Detect which cell encompasses the target text, then output its (x, y) center coordinate. 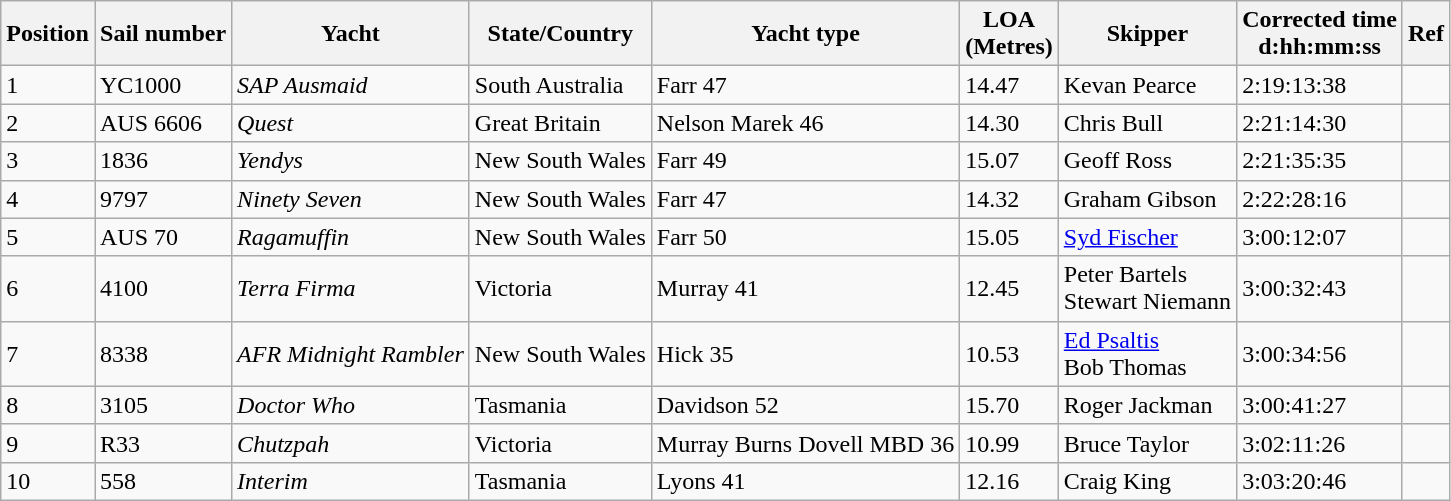
4 (48, 199)
Craig King (1147, 481)
10 (48, 481)
Hick 35 (805, 354)
Terra Firma (351, 288)
AFR Midnight Rambler (351, 354)
Ninety Seven (351, 199)
558 (162, 481)
Doctor Who (351, 405)
Quest (351, 123)
Roger Jackman (1147, 405)
4100 (162, 288)
3 (48, 161)
2:21:14:30 (1320, 123)
12.16 (1010, 481)
14.47 (1010, 85)
Kevan Pearce (1147, 85)
3:00:32:43 (1320, 288)
8 (48, 405)
Corrected time d:hh:mm:ss (1320, 34)
Farr 50 (805, 237)
1 (48, 85)
Skipper (1147, 34)
R33 (162, 443)
12.45 (1010, 288)
2:19:13:38 (1320, 85)
LOA (Metres) (1010, 34)
Lyons 41 (805, 481)
15.05 (1010, 237)
2 (48, 123)
Ed Psaltis Bob Thomas (1147, 354)
Ragamuffin (351, 237)
Yacht (351, 34)
Murray Burns Dovell MBD 36 (805, 443)
3105 (162, 405)
14.30 (1010, 123)
SAP Ausmaid (351, 85)
Murray 41 (805, 288)
Bruce Taylor (1147, 443)
Chris Bull (1147, 123)
Chutzpah (351, 443)
Sail number (162, 34)
YC1000 (162, 85)
15.07 (1010, 161)
State/Country (560, 34)
Nelson Marek 46 (805, 123)
Farr 49 (805, 161)
Yendys (351, 161)
Peter Bartels Stewart Niemann (1147, 288)
AUS 6606 (162, 123)
Ref (1426, 34)
10.99 (1010, 443)
AUS 70 (162, 237)
2:22:28:16 (1320, 199)
3:03:20:46 (1320, 481)
14.32 (1010, 199)
3:00:41:27 (1320, 405)
8338 (162, 354)
10.53 (1010, 354)
15.70 (1010, 405)
Interim (351, 481)
3:02:11:26 (1320, 443)
5 (48, 237)
Yacht type (805, 34)
7 (48, 354)
1836 (162, 161)
2:21:35:35 (1320, 161)
Davidson 52 (805, 405)
Graham Gibson (1147, 199)
3:00:12:07 (1320, 237)
3:00:34:56 (1320, 354)
South Australia (560, 85)
6 (48, 288)
Geoff Ross (1147, 161)
9797 (162, 199)
Syd Fischer (1147, 237)
Position (48, 34)
Great Britain (560, 123)
9 (48, 443)
